Search for the cell housing the specified text and yield its [X, Y] center coordinate. 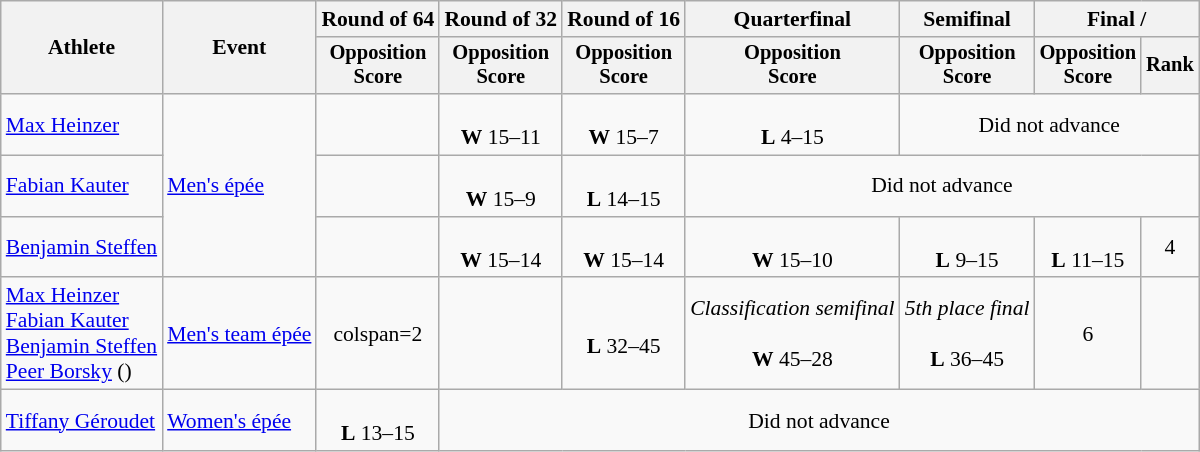
Classification semifinalW 45–28 [792, 334]
L 13–15 [378, 420]
Tiffany Géroudet [82, 420]
Men's épée [239, 186]
W 15–11 [500, 124]
Final / [1117, 19]
L 11–15 [1088, 248]
L 4–15 [792, 124]
Athlete [82, 48]
colspan=2 [378, 334]
Max HeinzerFabian KauterBenjamin SteffenPeer Borsky () [82, 334]
W 15–7 [624, 124]
4 [1170, 248]
5th place finalL 36–45 [968, 334]
Women's épée [239, 420]
W 15–10 [792, 248]
Fabian Kauter [82, 186]
L 32–45 [624, 334]
L 9–15 [968, 248]
Benjamin Steffen [82, 248]
Semifinal [968, 19]
Max Heinzer [82, 124]
Round of 16 [624, 19]
Round of 32 [500, 19]
L 14–15 [624, 186]
Men's team épée [239, 334]
Quarterfinal [792, 19]
W 15–9 [500, 186]
6 [1088, 334]
Event [239, 48]
Round of 64 [378, 19]
Rank [1170, 66]
